Provide the [x, y] coordinate of the cell's center where the given text is located.  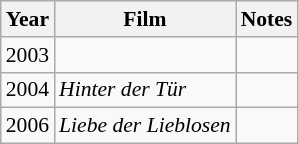
Film [145, 19]
2003 [28, 55]
Year [28, 19]
2006 [28, 126]
Notes [267, 19]
Hinter der Tür [145, 90]
2004 [28, 90]
Liebe der Lieblosen [145, 126]
